Find where the given text appears and provide that cell's center as (X, Y) coordinate. 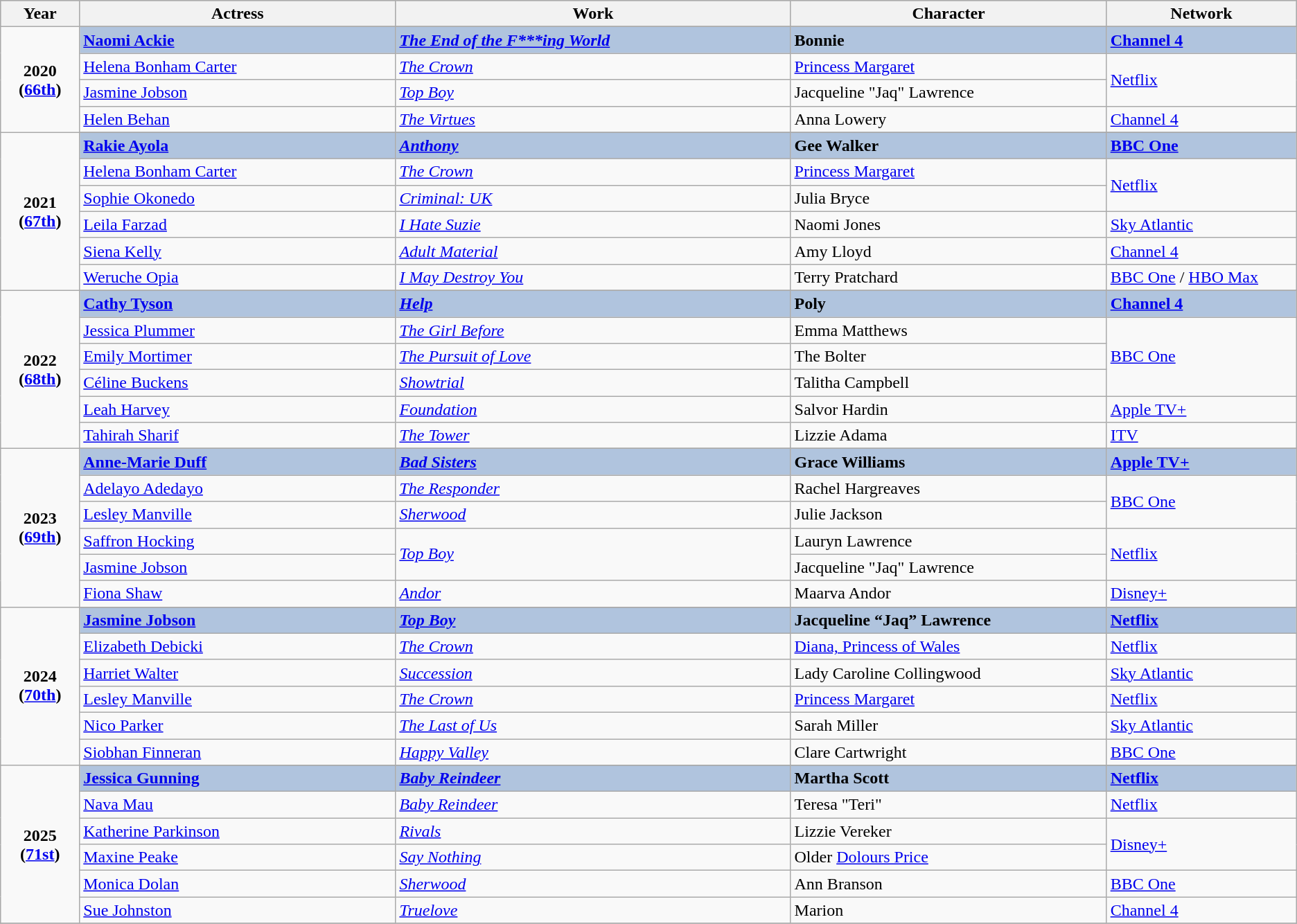
Say Nothing (593, 858)
The Girl Before (593, 330)
I May Destroy You (593, 277)
Gee Walker (949, 145)
Talitha Campbell (949, 383)
I Hate Suzie (593, 224)
BBC One / HBO Max (1201, 277)
Lizzie Vereker (949, 831)
2021(67th) (40, 211)
Showtrial (593, 383)
Harriet Walter (238, 673)
The Responder (593, 488)
Jessica Plummer (238, 330)
Sarah Miller (949, 725)
Teresa "Teri" (949, 805)
Nava Mau (238, 805)
Céline Buckens (238, 383)
Marion (949, 910)
Emily Mortimer (238, 357)
The Tower (593, 436)
Foundation (593, 409)
Andor (593, 594)
Rivals (593, 831)
Succession (593, 673)
Year (40, 14)
Fiona Shaw (238, 594)
Happy Valley (593, 752)
Jacqueline “Jaq” Lawrence (949, 620)
Lauryn Lawrence (949, 541)
2024 (70th) (40, 686)
Adelayo Adedayo (238, 488)
Anthony (593, 145)
Ann Branson (949, 884)
The Virtues (593, 119)
The End of the F***ing World (593, 40)
Poly (949, 303)
Diana, Princess of Wales (949, 646)
Character (949, 14)
Weruche Opia (238, 277)
Tahirah Sharif (238, 436)
Bad Sisters (593, 462)
Adult Material (593, 251)
Help (593, 303)
Sophie Okonedo (238, 198)
Naomi Ackie (238, 40)
Cathy Tyson (238, 303)
Helen Behan (238, 119)
Nico Parker (238, 725)
The Last of Us (593, 725)
Elizabeth Debicki (238, 646)
Maarva Andor (949, 594)
Grace Williams (949, 462)
Katherine Parkinson (238, 831)
Sue Johnston (238, 910)
Martha Scott (949, 779)
Criminal: UK (593, 198)
Rachel Hargreaves (949, 488)
Saffron Hocking (238, 541)
Amy Lloyd (949, 251)
Terry Pratchard (949, 277)
Lady Caroline Collingwood (949, 673)
Emma Matthews (949, 330)
Anne-Marie Duff (238, 462)
Naomi Jones (949, 224)
Lizzie Adama (949, 436)
Leah Harvey (238, 409)
Older Dolours Price (949, 858)
Siobhan Finneran (238, 752)
Rakie Ayola (238, 145)
Anna Lowery (949, 119)
Salvor Hardin (949, 409)
Monica Dolan (238, 884)
Work (593, 14)
2025 (71st) (40, 844)
Julia Bryce (949, 198)
Siena Kelly (238, 251)
Clare Cartwright (949, 752)
Network (1201, 14)
Leila Farzad (238, 224)
The Bolter (949, 357)
Julie Jackson (949, 515)
ITV (1201, 436)
Jessica Gunning (238, 779)
Actress (238, 14)
Bonnie (949, 40)
The Pursuit of Love (593, 357)
Maxine Peake (238, 858)
2020(66th) (40, 80)
Truelove (593, 910)
2022 (68th) (40, 369)
2023 (69th) (40, 528)
